Locate the cell with the specified text and output its [x, y] center coordinate. 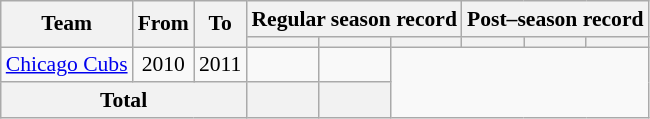
Post–season record [556, 19]
From [164, 24]
Total [124, 101]
To [220, 24]
Team [67, 24]
2011 [220, 65]
2010 [164, 65]
Chicago Cubs [67, 65]
Regular season record [354, 19]
